Capture the cell that displays the provided text and extract its (X, Y) central coordinate. 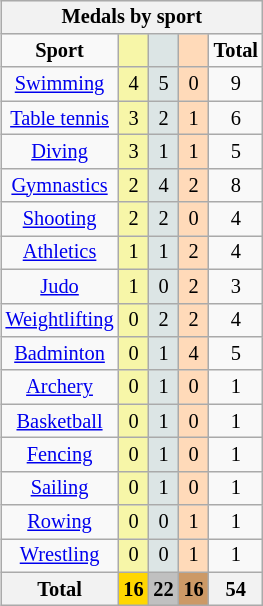
Diving (60, 152)
Swimming (60, 84)
Judo (60, 286)
Shooting (60, 219)
Table tennis (60, 118)
Fencing (60, 455)
8 (236, 185)
Weightlifting (60, 320)
Basketball (60, 421)
Medals by sport (132, 17)
22 (164, 589)
Athletics (60, 253)
Rowing (60, 522)
6 (236, 118)
Archery (60, 387)
Wrestling (60, 556)
9 (236, 84)
Sport (60, 51)
Sailing (60, 488)
Badminton (60, 354)
54 (236, 589)
Gymnastics (60, 185)
